Output the (x, y) coordinate of the center of the cell containing the given text.  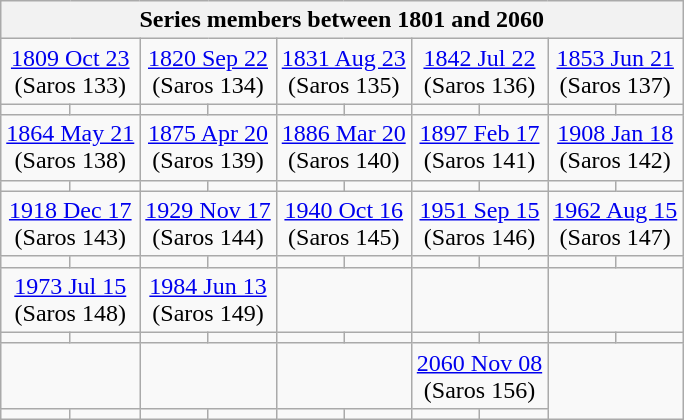
1842 Jul 22(Saros 136) (479, 72)
1886 Mar 20(Saros 140) (344, 148)
1973 Jul 15(Saros 148) (70, 300)
1897 Feb 17(Saros 141) (479, 148)
1809 Oct 23(Saros 133) (70, 72)
Series members between 1801 and 2060 (342, 20)
1984 Jun 13(Saros 149) (208, 300)
1908 Jan 18(Saros 142) (616, 148)
1875 Apr 20(Saros 139) (208, 148)
1962 Aug 15(Saros 147) (616, 224)
1853 Jun 21(Saros 137) (616, 72)
1951 Sep 15(Saros 146) (479, 224)
2060 Nov 08(Saros 156) (479, 376)
1831 Aug 23(Saros 135) (344, 72)
1929 Nov 17(Saros 144) (208, 224)
1820 Sep 22(Saros 134) (208, 72)
1918 Dec 17(Saros 143) (70, 224)
1940 Oct 16(Saros 145) (344, 224)
1864 May 21(Saros 138) (70, 148)
